Search for the cell housing the specified text and yield its (x, y) center coordinate. 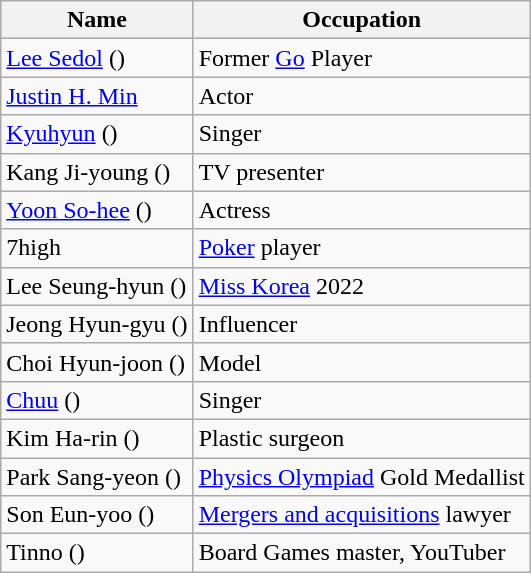
Former Go Player (362, 58)
Model (362, 362)
Actress (362, 210)
Miss Korea 2022 (362, 286)
7high (97, 248)
Park Sang-yeon () (97, 477)
Jeong Hyun-gyu () (97, 324)
Son Eun-yoo () (97, 515)
Physics Olympiad Gold Medallist (362, 477)
Poker player (362, 248)
Actor (362, 96)
Kim Ha-rin () (97, 438)
Justin H. Min (97, 96)
Influencer (362, 324)
Kang Ji-young () (97, 172)
Kyuhyun () (97, 134)
Occupation (362, 20)
TV presenter (362, 172)
Lee Sedol () (97, 58)
Lee Seung-hyun () (97, 286)
Chuu () (97, 400)
Mergers and acquisitions lawyer (362, 515)
Board Games master, YouTuber (362, 553)
Name (97, 20)
Yoon So-hee () (97, 210)
Plastic surgeon (362, 438)
Choi Hyun-joon () (97, 362)
Tinno () (97, 553)
